From the cell containing the given text, extract its center point as [x, y] coordinate. 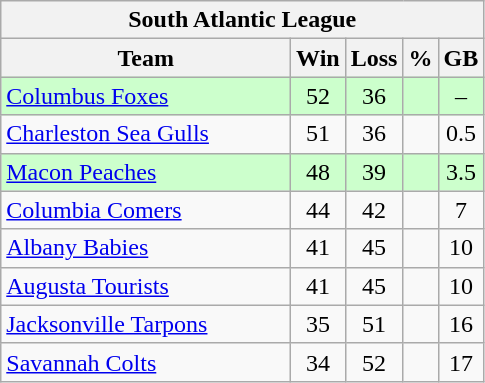
Augusta Tourists [146, 286]
35 [318, 324]
GB [461, 58]
Win [318, 58]
Team [146, 58]
42 [374, 210]
Columbus Foxes [146, 96]
48 [318, 172]
0.5 [461, 134]
17 [461, 362]
3.5 [461, 172]
16 [461, 324]
Charleston Sea Gulls [146, 134]
34 [318, 362]
– [461, 96]
Albany Babies [146, 248]
39 [374, 172]
Macon Peaches [146, 172]
Columbia Comers [146, 210]
Savannah Colts [146, 362]
Loss [374, 58]
Jacksonville Tarpons [146, 324]
South Atlantic League [242, 20]
7 [461, 210]
% [420, 58]
44 [318, 210]
